Extract the (X, Y) coordinate from the center of the cell holding the provided text.  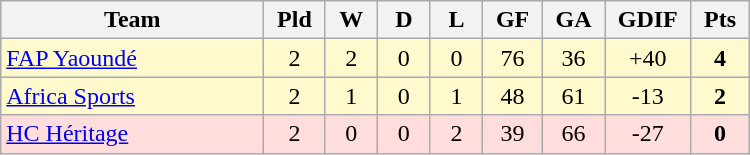
Africa Sports (132, 96)
+40 (648, 58)
-13 (648, 96)
HC Héritage (132, 134)
GDIF (648, 20)
Pts (720, 20)
48 (513, 96)
4 (720, 58)
36 (573, 58)
61 (573, 96)
66 (573, 134)
L (456, 20)
39 (513, 134)
Team (132, 20)
76 (513, 58)
GF (513, 20)
-27 (648, 134)
FAP Yaoundé (132, 58)
D (404, 20)
Pld (294, 20)
GA (573, 20)
W (352, 20)
